Return (X, Y) of the center of cell containing provided text 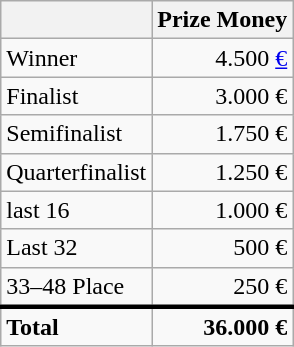
Finalist (76, 96)
33–48 Place (76, 287)
Semifinalist (76, 134)
Total (76, 327)
Last 32 (76, 248)
36.000 € (222, 327)
1.000 € (222, 210)
500 € (222, 248)
last 16 (76, 210)
1.250 € (222, 172)
Prize Money (222, 20)
250 € (222, 287)
Quarterfinalist (76, 172)
Winner (76, 58)
1.750 € (222, 134)
4.500 € (222, 58)
3.000 € (222, 96)
